Find where the given text appears and provide that cell's center as [X, Y] coordinate. 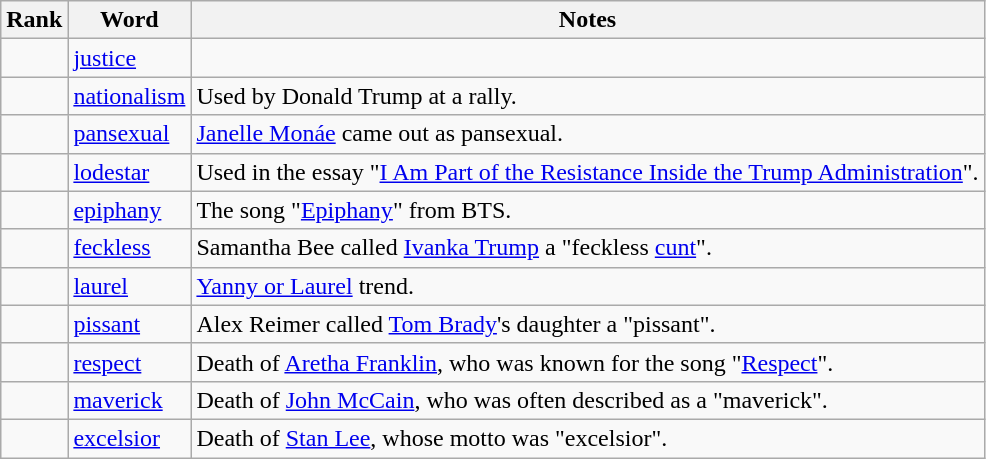
Notes [588, 20]
Death of Aretha Franklin, who was known for the song "Respect". [588, 362]
lodestar [130, 172]
The song "Epiphany" from BTS. [588, 210]
Death of John McCain, who was often described as a "maverick". [588, 400]
excelsior [130, 438]
feckless [130, 248]
pissant [130, 324]
Alex Reimer called Tom Brady's daughter a "pissant". [588, 324]
Rank [34, 20]
maverick [130, 400]
Samantha Bee called Ivanka Trump a "feckless cunt". [588, 248]
pansexual [130, 134]
Death of Stan Lee, whose motto was "excelsior". [588, 438]
Used by Donald Trump at a rally. [588, 96]
epiphany [130, 210]
nationalism [130, 96]
Used in the essay "I Am Part of the Resistance Inside the Trump Administration". [588, 172]
respect [130, 362]
Janelle Monáe came out as pansexual. [588, 134]
Word [130, 20]
justice [130, 58]
Yanny or Laurel trend. [588, 286]
laurel [130, 286]
